Extract the (x, y) coordinate from the center of the cell holding the provided text.  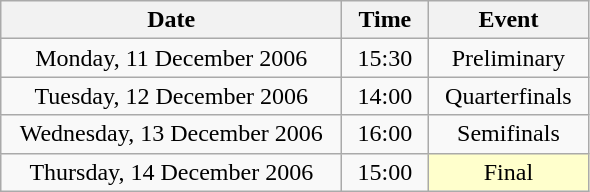
Preliminary (508, 58)
15:30 (385, 58)
Monday, 11 December 2006 (172, 58)
Final (508, 172)
Date (172, 20)
Semifinals (508, 134)
Tuesday, 12 December 2006 (172, 96)
Time (385, 20)
16:00 (385, 134)
Quarterfinals (508, 96)
Wednesday, 13 December 2006 (172, 134)
15:00 (385, 172)
Thursday, 14 December 2006 (172, 172)
14:00 (385, 96)
Event (508, 20)
